Pinpoint the cell where the given text exists, returning its [x, y] midpoint coordinate. 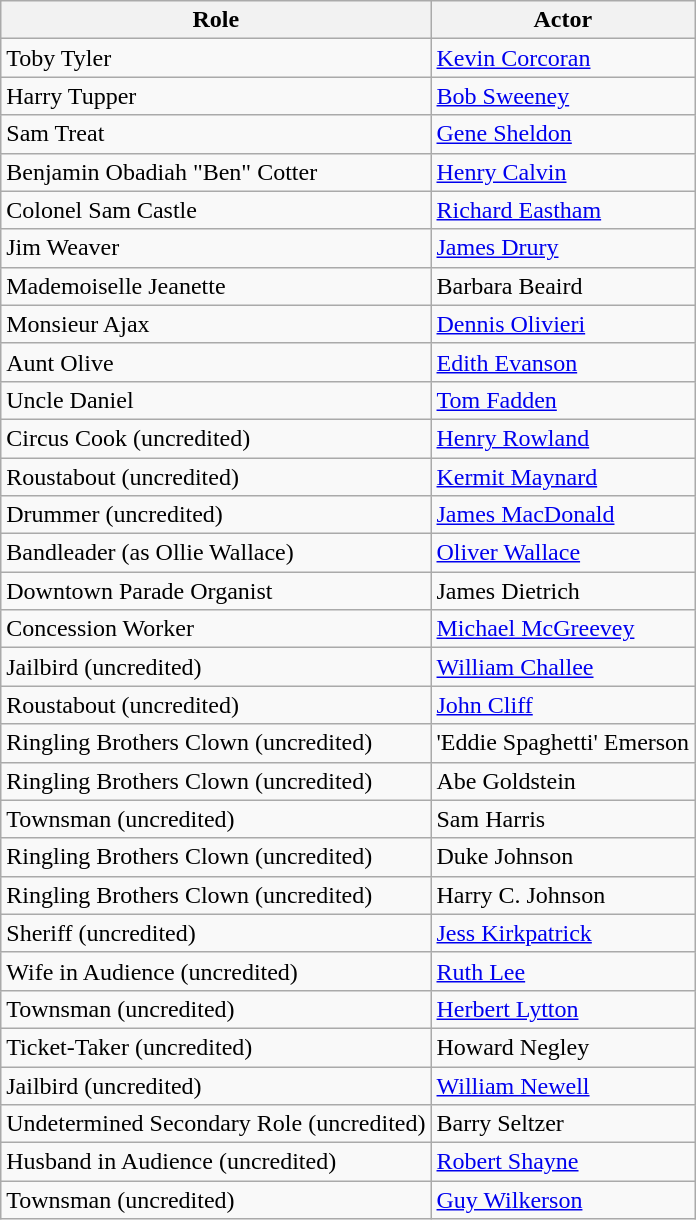
Gene Sheldon [563, 134]
James Dietrich [563, 591]
Bandleader (as Ollie Wallace) [216, 553]
'Eddie Spaghetti' Emerson [563, 743]
James Drury [563, 248]
Jess Kirkpatrick [563, 933]
Ruth Lee [563, 971]
Sam Treat [216, 134]
Barbara Beaird [563, 286]
John Cliff [563, 705]
Michael McGreevey [563, 629]
Harry Tupper [216, 96]
Wife in Audience (uncredited) [216, 971]
Ticket-Taker (uncredited) [216, 1047]
Toby Tyler [216, 58]
Uncle Daniel [216, 400]
Kermit Maynard [563, 477]
Sam Harris [563, 819]
Abe Goldstein [563, 781]
Dennis Olivieri [563, 324]
Duke Johnson [563, 857]
Mademoiselle Jeanette [216, 286]
Edith Evanson [563, 362]
Aunt Olive [216, 362]
Role [216, 20]
Downtown Parade Organist [216, 591]
Sheriff (uncredited) [216, 933]
Benjamin Obadiah "Ben" Cotter [216, 172]
Husband in Audience (uncredited) [216, 1162]
Oliver Wallace [563, 553]
Jim Weaver [216, 248]
Barry Seltzer [563, 1124]
Robert Shayne [563, 1162]
Concession Worker [216, 629]
Henry Rowland [563, 438]
Kevin Corcoran [563, 58]
Henry Calvin [563, 172]
Harry C. Johnson [563, 895]
Undetermined Secondary Role (uncredited) [216, 1124]
Bob Sweeney [563, 96]
Monsieur Ajax [216, 324]
Tom Fadden [563, 400]
Richard Eastham [563, 210]
William Newell [563, 1085]
Drummer (uncredited) [216, 515]
Colonel Sam Castle [216, 210]
James MacDonald [563, 515]
Herbert Lytton [563, 1009]
Circus Cook (uncredited) [216, 438]
William Challee [563, 667]
Howard Negley [563, 1047]
Guy Wilkerson [563, 1200]
Actor [563, 20]
